For the text-containing cell, return its midpoint in (x, y) coordinate format. 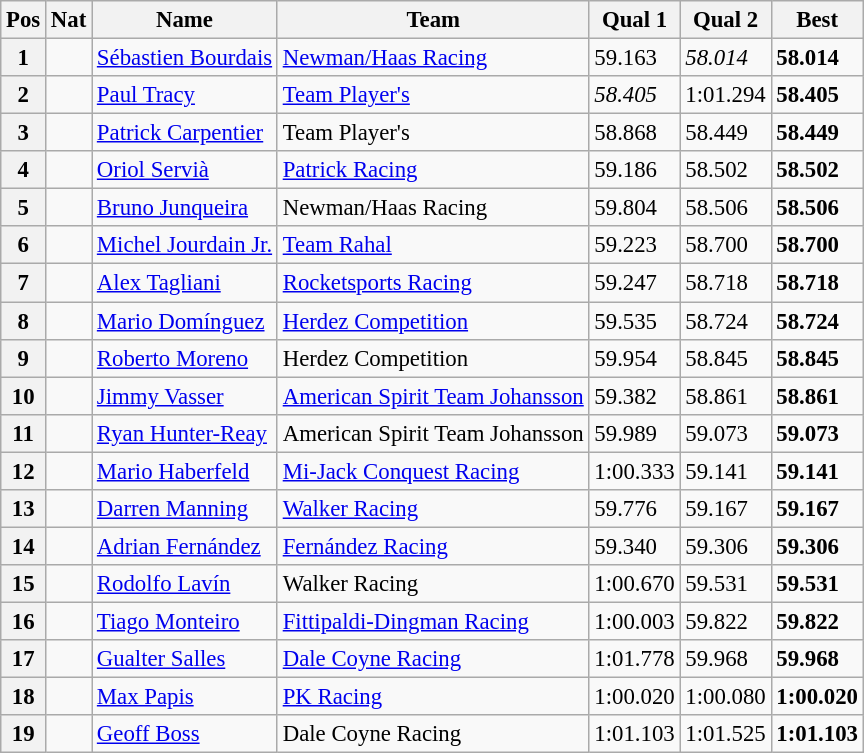
14 (24, 546)
Jimmy Vasser (185, 396)
Qual 1 (634, 20)
Qual 2 (726, 20)
1 (24, 58)
16 (24, 621)
59.186 (634, 170)
Patrick Racing (433, 170)
Gualter Salles (185, 659)
10 (24, 396)
Team (433, 20)
19 (24, 734)
59.247 (634, 283)
59.954 (634, 358)
Rocketsports Racing (433, 283)
15 (24, 584)
59.382 (634, 396)
Geoff Boss (185, 734)
Pos (24, 20)
Roberto Moreno (185, 358)
Nat (69, 20)
59.163 (634, 58)
59.804 (634, 208)
4 (24, 170)
59.340 (634, 546)
Name (185, 20)
Tiago Monteiro (185, 621)
Ryan Hunter-Reay (185, 433)
PK Racing (433, 697)
3 (24, 133)
Michel Jourdain Jr. (185, 245)
1:00.003 (634, 621)
Fernández Racing (433, 546)
12 (24, 471)
59.223 (634, 245)
1:01.778 (634, 659)
17 (24, 659)
Paul Tracy (185, 95)
1:00.670 (634, 584)
Team Rahal (433, 245)
13 (24, 509)
Adrian Fernández (185, 546)
6 (24, 245)
Oriol Servià (185, 170)
1:01.525 (726, 734)
11 (24, 433)
58.868 (634, 133)
18 (24, 697)
2 (24, 95)
Mi-Jack Conquest Racing (433, 471)
Darren Manning (185, 509)
Bruno Junqueira (185, 208)
59.776 (634, 509)
Patrick Carpentier (185, 133)
59.989 (634, 433)
Max Papis (185, 697)
Fittipaldi-Dingman Racing (433, 621)
Rodolfo Lavín (185, 584)
Sébastien Bourdais (185, 58)
Best (817, 20)
Alex Tagliani (185, 283)
1:00.080 (726, 697)
Mario Haberfeld (185, 471)
Mario Domínguez (185, 321)
1:00.333 (634, 471)
9 (24, 358)
5 (24, 208)
7 (24, 283)
8 (24, 321)
1:01.294 (726, 95)
59.535 (634, 321)
